Identify which cell holds the provided text, then report its [x, y] central coordinate. 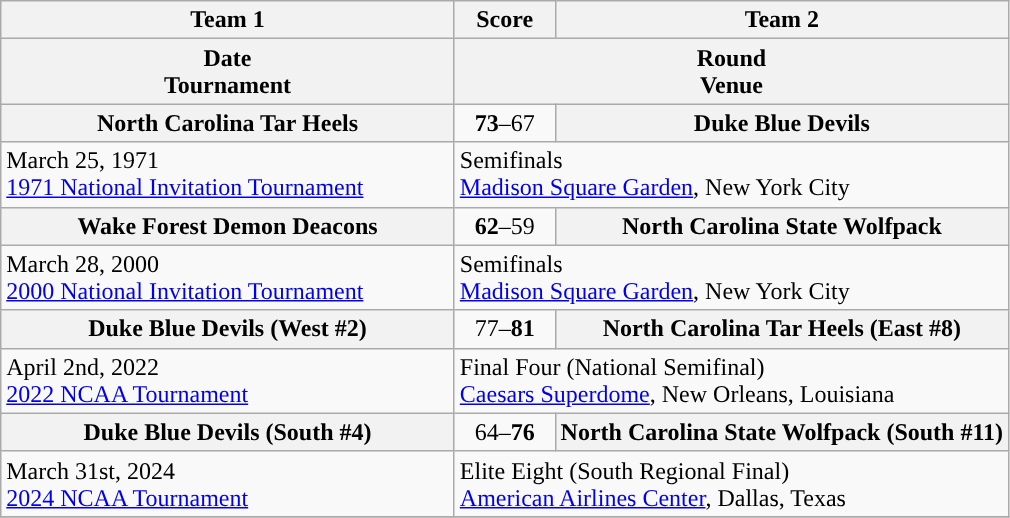
Wake Forest Demon Deacons [228, 226]
Duke Blue Devils [782, 123]
April 2nd, 20222022 NCAA Tournament [228, 380]
64–76 [504, 432]
Duke Blue Devils (South #4) [228, 432]
Score [504, 20]
March 28, 20002000 National Invitation Tournament [228, 278]
62–59 [504, 226]
73–67 [504, 123]
March 25, 19711971 National Invitation Tournament [228, 174]
North Carolina State Wolfpack [782, 226]
Elite Eight (South Regional Final)American Airlines Center, Dallas, Texas [731, 484]
RoundVenue [731, 72]
DateTournament [228, 72]
Team 2 [782, 20]
North Carolina Tar Heels (East #8) [782, 329]
Final Four (National Semifinal)Caesars Superdome, New Orleans, Louisiana [731, 380]
77–81 [504, 329]
North Carolina State Wolfpack (South #11) [782, 432]
North Carolina Tar Heels [228, 123]
March 31st, 20242024 NCAA Tournament [228, 484]
Duke Blue Devils (West #2) [228, 329]
Team 1 [228, 20]
